For the text-containing cell, return its midpoint in (x, y) coordinate format. 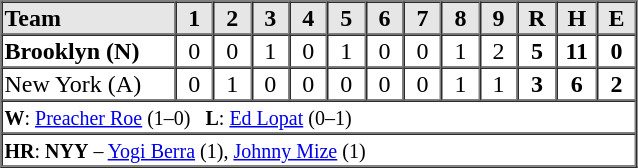
New York (A) (89, 84)
Team (89, 18)
9 (498, 18)
H (577, 18)
E (616, 18)
11 (577, 50)
W: Preacher Roe (1–0) L: Ed Lopat (0–1) (319, 116)
7 (422, 18)
8 (460, 18)
HR: NYY – Yogi Berra (1), Johnny Mize (1) (319, 150)
4 (308, 18)
R (536, 18)
Brooklyn (N) (89, 50)
